Search for the cell housing the specified text and yield its [X, Y] center coordinate. 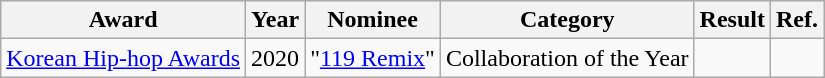
Category [567, 20]
Year [276, 20]
"119 Remix" [373, 58]
Nominee [373, 20]
2020 [276, 58]
Award [124, 20]
Korean Hip-hop Awards [124, 58]
Result [732, 20]
Collaboration of the Year [567, 58]
Ref. [796, 20]
